Locate the cell with the specified text and output its [X, Y] center coordinate. 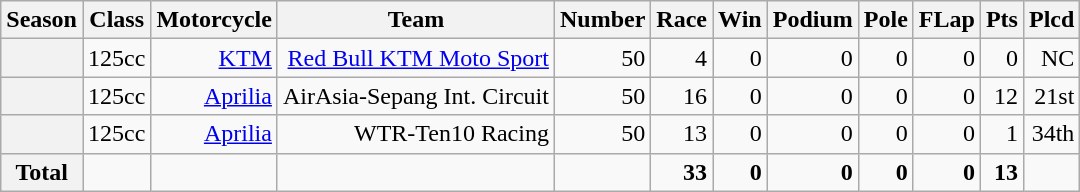
1 [1002, 134]
Plcd [1051, 20]
Red Bull KTM Moto Sport [416, 58]
Number [602, 20]
Pts [1002, 20]
Race [682, 20]
12 [1002, 96]
Total [42, 172]
Class [116, 20]
Team [416, 20]
Season [42, 20]
21st [1051, 96]
Motorcycle [214, 20]
34th [1051, 134]
4 [682, 58]
NC [1051, 58]
33 [682, 172]
AirAsia-Sepang Int. Circuit [416, 96]
WTR-Ten10 Racing [416, 134]
KTM [214, 58]
FLap [946, 20]
Win [740, 20]
Podium [812, 20]
Pole [886, 20]
16 [682, 96]
